Search for the cell housing the specified text and yield its (x, y) center coordinate. 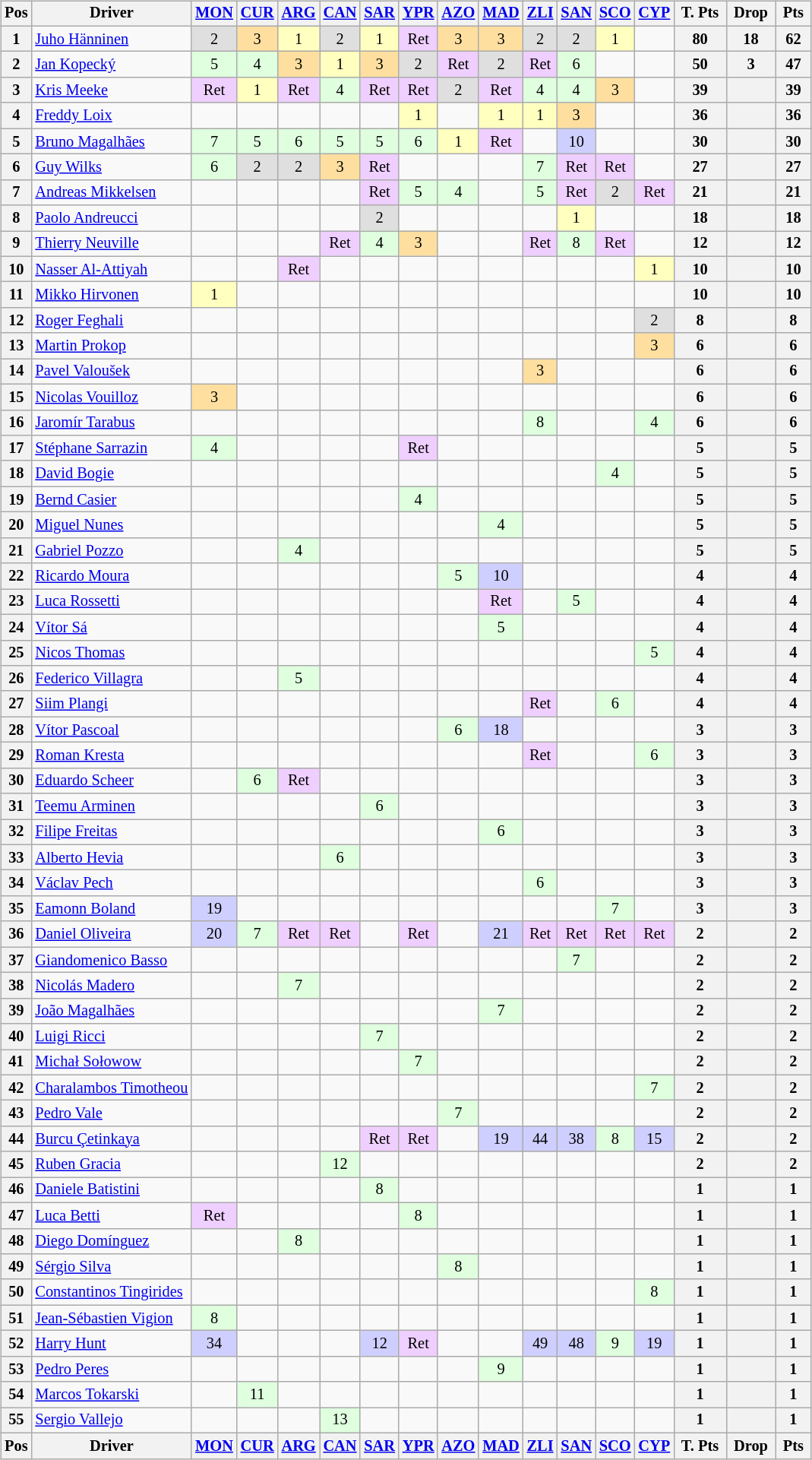
Nasser Al-Attiyah (111, 269)
Kris Meeke (111, 90)
Burcu Çetinkaya (111, 1139)
Teemu Arminen (111, 806)
Sergio Vallejo (111, 1420)
Bruno Magalhães (111, 141)
Marcos Tokarski (111, 1395)
45 (16, 1164)
55 (16, 1420)
Luca Rossetti (111, 602)
Eamonn Boland (111, 909)
42 (16, 1088)
Andreas Mikkelsen (111, 192)
Daniele Batistini (111, 1190)
Stéphane Sarrazin (111, 448)
Constantinos Tingirides (111, 1292)
Federico Villagra (111, 679)
46 (16, 1190)
Giandomenico Basso (111, 960)
Miguel Nunes (111, 525)
26 (16, 679)
Ricardo Moura (111, 576)
16 (16, 423)
54 (16, 1395)
31 (16, 806)
Alberto Hevia (111, 857)
Diego Domínguez (111, 1241)
Guy Wilks (111, 167)
32 (16, 832)
14 (16, 372)
80 (700, 39)
35 (16, 909)
41 (16, 1063)
29 (16, 755)
Michał Sołowow (111, 1063)
25 (16, 653)
Nicolas Vouilloz (111, 397)
Luca Betti (111, 1215)
22 (16, 576)
Pavel Valoušek (111, 372)
33 (16, 857)
Juho Hänninen (111, 39)
Harry Hunt (111, 1344)
Bernd Casier (111, 499)
Pedro Vale (111, 1113)
37 (16, 960)
52 (16, 1344)
Jaromír Tarabus (111, 423)
51 (16, 1318)
43 (16, 1113)
Nicos Thomas (111, 653)
Eduardo Scheer (111, 781)
David Bogie (111, 473)
Jan Kopecký (111, 65)
24 (16, 627)
Nicolás Madero (111, 986)
Gabriel Pozzo (111, 550)
62 (793, 39)
Mikko Hirvonen (111, 295)
Vítor Sá (111, 627)
28 (16, 730)
Thierry Neuville (111, 244)
Freddy Loix (111, 116)
Charalambos Timotheou (111, 1088)
Paolo Andreucci (111, 218)
Pedro Peres (111, 1369)
17 (16, 448)
Luigi Ricci (111, 1037)
Roger Feghali (111, 321)
Vítor Pascoal (111, 730)
João Magalhães (111, 1011)
53 (16, 1369)
Daniel Oliveira (111, 934)
Roman Kresta (111, 755)
Jean-Sébastien Vigion (111, 1318)
40 (16, 1037)
Martin Prokop (111, 346)
Ruben Gracia (111, 1164)
Filipe Freitas (111, 832)
Siim Plangi (111, 704)
Václav Pech (111, 883)
Sérgio Silva (111, 1267)
23 (16, 602)
